Search for the cell housing the specified text and yield its (X, Y) center coordinate. 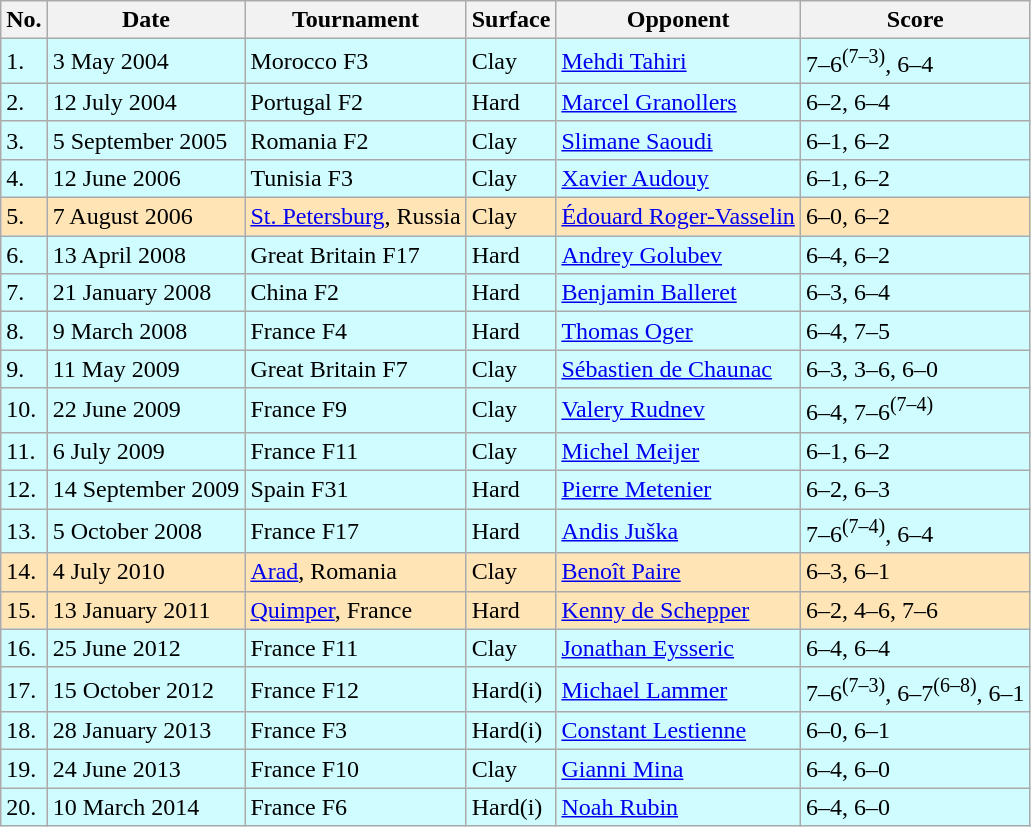
16. (24, 648)
10. (24, 410)
France F4 (356, 331)
Portugal F2 (356, 102)
Benoît Paire (678, 572)
Pierre Metenier (678, 489)
Tunisia F3 (356, 178)
Benjamin Balleret (678, 293)
Andrey Golubev (678, 255)
Noah Rubin (678, 807)
5. (24, 217)
Marcel Granollers (678, 102)
6–2, 4–6, 7–6 (915, 610)
12. (24, 489)
Xavier Audouy (678, 178)
15. (24, 610)
17. (24, 690)
11 May 2009 (146, 369)
6–3, 6–4 (915, 293)
5 October 2008 (146, 532)
3 May 2004 (146, 62)
8. (24, 331)
Thomas Oger (678, 331)
25 June 2012 (146, 648)
6–3, 6–1 (915, 572)
6–2, 6–3 (915, 489)
11. (24, 451)
4 July 2010 (146, 572)
Édouard Roger-Vasselin (678, 217)
1. (24, 62)
Constant Lestienne (678, 731)
13. (24, 532)
20. (24, 807)
Opponent (678, 20)
21 January 2008 (146, 293)
France F9 (356, 410)
12 July 2004 (146, 102)
6–3, 3–6, 6–0 (915, 369)
12 June 2006 (146, 178)
Great Britain F17 (356, 255)
4. (24, 178)
6. (24, 255)
5 September 2005 (146, 140)
Score (915, 20)
6–2, 6–4 (915, 102)
France F12 (356, 690)
22 June 2009 (146, 410)
6–0, 6–2 (915, 217)
Tournament (356, 20)
13 January 2011 (146, 610)
No. (24, 20)
6–4, 6–4 (915, 648)
France F6 (356, 807)
France F17 (356, 532)
2. (24, 102)
7. (24, 293)
Spain F31 (356, 489)
6–4, 7–6(7–4) (915, 410)
Gianni Mina (678, 769)
9 March 2008 (146, 331)
Morocco F3 (356, 62)
24 June 2013 (146, 769)
6 July 2009 (146, 451)
Surface (511, 20)
Kenny de Schepper (678, 610)
Great Britain F7 (356, 369)
Date (146, 20)
28 January 2013 (146, 731)
7–6(7–3), 6–7(6–8), 6–1 (915, 690)
7 August 2006 (146, 217)
18. (24, 731)
7–6(7–3), 6–4 (915, 62)
6–4, 6–2 (915, 255)
Romania F2 (356, 140)
3. (24, 140)
15 October 2012 (146, 690)
14 September 2009 (146, 489)
Michel Meijer (678, 451)
France F3 (356, 731)
Andis Juška (678, 532)
6–0, 6–1 (915, 731)
Mehdi Tahiri (678, 62)
Sébastien de Chaunac (678, 369)
Slimane Saoudi (678, 140)
Michael Lammer (678, 690)
13 April 2008 (146, 255)
St. Petersburg, Russia (356, 217)
Arad, Romania (356, 572)
14. (24, 572)
Quimper, France (356, 610)
19. (24, 769)
Jonathan Eysseric (678, 648)
6–4, 7–5 (915, 331)
10 March 2014 (146, 807)
China F2 (356, 293)
Valery Rudnev (678, 410)
9. (24, 369)
7–6(7–4), 6–4 (915, 532)
France F10 (356, 769)
